Provide the [X, Y] coordinate of the cell's center where the given text is located.  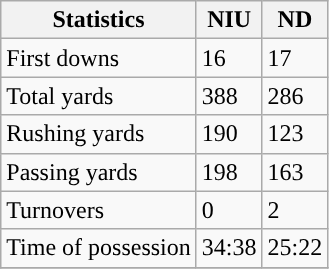
17 [295, 58]
NIU [229, 20]
198 [229, 172]
34:38 [229, 248]
163 [295, 172]
Rushing yards [99, 134]
Statistics [99, 20]
Turnovers [99, 210]
First downs [99, 58]
25:22 [295, 248]
0 [229, 210]
ND [295, 20]
16 [229, 58]
123 [295, 134]
Total yards [99, 96]
Passing yards [99, 172]
Time of possession [99, 248]
190 [229, 134]
388 [229, 96]
2 [295, 210]
286 [295, 96]
